Scan for the cell matching the given text and deliver its [x, y] coordinate at center. 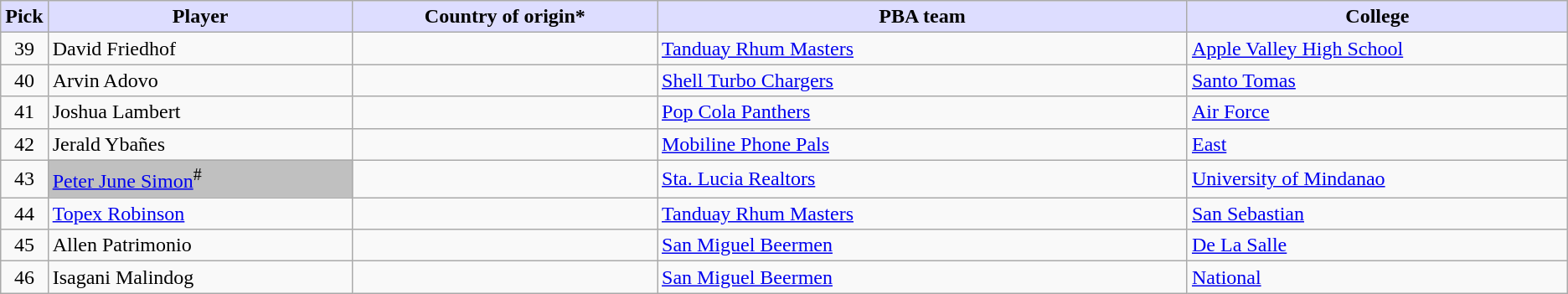
Mobiline Phone Pals [921, 144]
David Friedhof [200, 49]
De La Salle [1377, 245]
39 [24, 49]
Sta. Lucia Realtors [921, 179]
Shell Turbo Chargers [921, 80]
Topex Robinson [200, 214]
Peter June Simon# [200, 179]
PBA team [921, 17]
Arvin Adovo [200, 80]
43 [24, 179]
41 [24, 112]
San Sebastian [1377, 214]
45 [24, 245]
Apple Valley High School [1377, 49]
College [1377, 17]
46 [24, 277]
Country of origin* [504, 17]
Pick [24, 17]
East [1377, 144]
University of Mindanao [1377, 179]
National [1377, 277]
Jerald Ybañes [200, 144]
Player [200, 17]
Joshua Lambert [200, 112]
44 [24, 214]
Allen Patrimonio [200, 245]
Isagani Malindog [200, 277]
Santo Tomas [1377, 80]
Air Force [1377, 112]
40 [24, 80]
42 [24, 144]
Pop Cola Panthers [921, 112]
